Detect which cell encompasses the target text, then output its [X, Y] center coordinate. 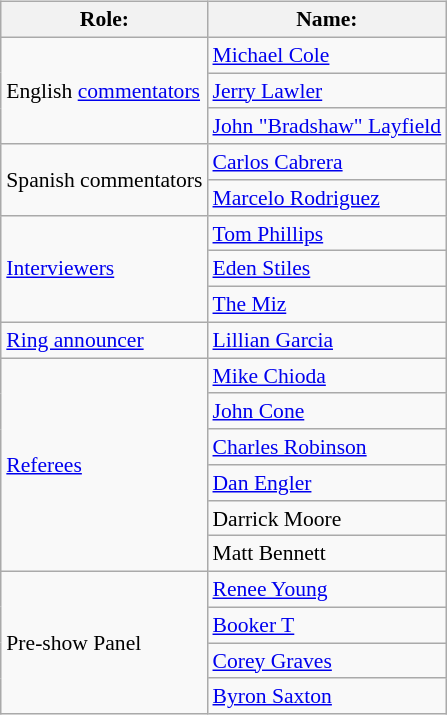
Carlos Cabrera [326, 162]
Matt Bennett [326, 554]
English commentators [104, 90]
Pre-show Panel [104, 643]
Renee Young [326, 590]
Charles Robinson [326, 447]
Lillian Garcia [326, 340]
Tom Phillips [326, 233]
Mike Chioda [326, 376]
Name: [326, 20]
Referees [104, 465]
The Miz [326, 305]
Byron Saxton [326, 696]
Interviewers [104, 268]
Role: [104, 20]
John Cone [326, 411]
Eden Stiles [326, 269]
Dan Engler [326, 483]
Jerry Lawler [326, 91]
Marcelo Rodriguez [326, 198]
Booker T [326, 625]
Ring announcer [104, 340]
Darrick Moore [326, 518]
John "Bradshaw" Layfield [326, 126]
Spanish commentators [104, 180]
Corey Graves [326, 661]
Michael Cole [326, 55]
